Detect which cell encompasses the target text, then output its [x, y] center coordinate. 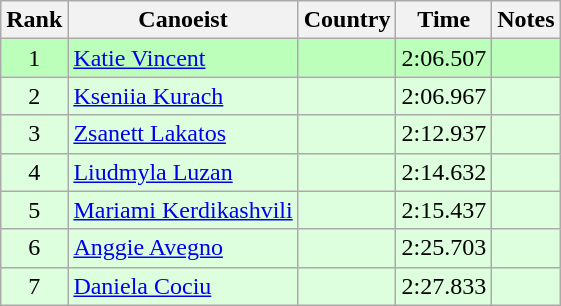
4 [34, 172]
1 [34, 58]
2:12.937 [444, 134]
Rank [34, 20]
Mariami Kerdikashvili [183, 210]
2 [34, 96]
Katie Vincent [183, 58]
Anggie Avegno [183, 248]
3 [34, 134]
Country [347, 20]
6 [34, 248]
Daniela Cociu [183, 286]
7 [34, 286]
5 [34, 210]
Zsanett Lakatos [183, 134]
Notes [526, 20]
Time [444, 20]
2:06.507 [444, 58]
2:15.437 [444, 210]
2:14.632 [444, 172]
2:27.833 [444, 286]
Canoeist [183, 20]
Kseniia Kurach [183, 96]
2:25.703 [444, 248]
2:06.967 [444, 96]
Liudmyla Luzan [183, 172]
